Pinpoint the cell where the given text exists, returning its [X, Y] midpoint coordinate. 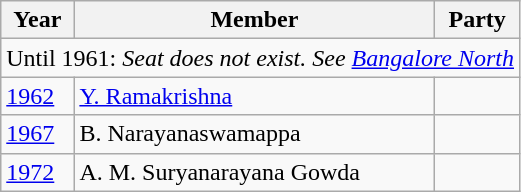
1967 [38, 134]
1962 [38, 96]
Party [478, 20]
1972 [38, 172]
Y. Ramakrishna [254, 96]
A. M. Suryanarayana Gowda [254, 172]
B. Narayanaswamappa [254, 134]
Until 1961: Seat does not exist. See Bangalore North [260, 58]
Year [38, 20]
Member [254, 20]
